Find where the given text appears and provide that cell's center as [X, Y] coordinate. 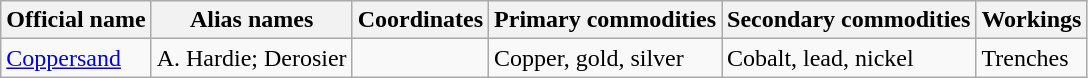
Official name [76, 20]
Primary commodities [606, 20]
Coordinates [420, 20]
Coppersand [76, 58]
Alias names [252, 20]
Copper, gold, silver [606, 58]
Workings [1032, 20]
Trenches [1032, 58]
Cobalt, lead, nickel [849, 58]
A. Hardie; Derosier [252, 58]
Secondary commodities [849, 20]
